Output the [X, Y] coordinate of the center of the cell containing the given text.  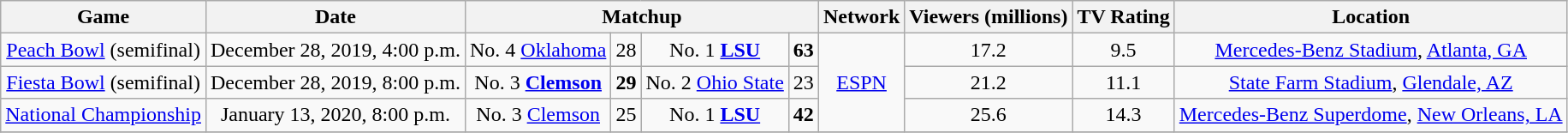
Peach Bowl (semifinal) [104, 50]
17.2 [989, 50]
Location [1371, 17]
No. 2 Ohio State [715, 82]
14.3 [1123, 115]
25.6 [989, 115]
Date [336, 17]
28 [627, 50]
December 28, 2019, 4:00 p.m. [336, 50]
Network [861, 17]
Fiesta Bowl (semifinal) [104, 82]
Game [104, 17]
ESPN [861, 82]
11.1 [1123, 82]
Mercedes-Benz Stadium, Atlanta, GA [1371, 50]
January 13, 2020, 8:00 p.m. [336, 115]
Matchup [642, 17]
21.2 [989, 82]
State Farm Stadium, Glendale, AZ [1371, 82]
63 [803, 50]
25 [627, 115]
42 [803, 115]
No. 4 Oklahoma [538, 50]
29 [627, 82]
December 28, 2019, 8:00 p.m. [336, 82]
Mercedes-Benz Superdome, New Orleans, LA [1371, 115]
9.5 [1123, 50]
Viewers (millions) [989, 17]
23 [803, 82]
National Championship [104, 115]
TV Rating [1123, 17]
